From the cell containing the given text, extract its center point as (X, Y) coordinate. 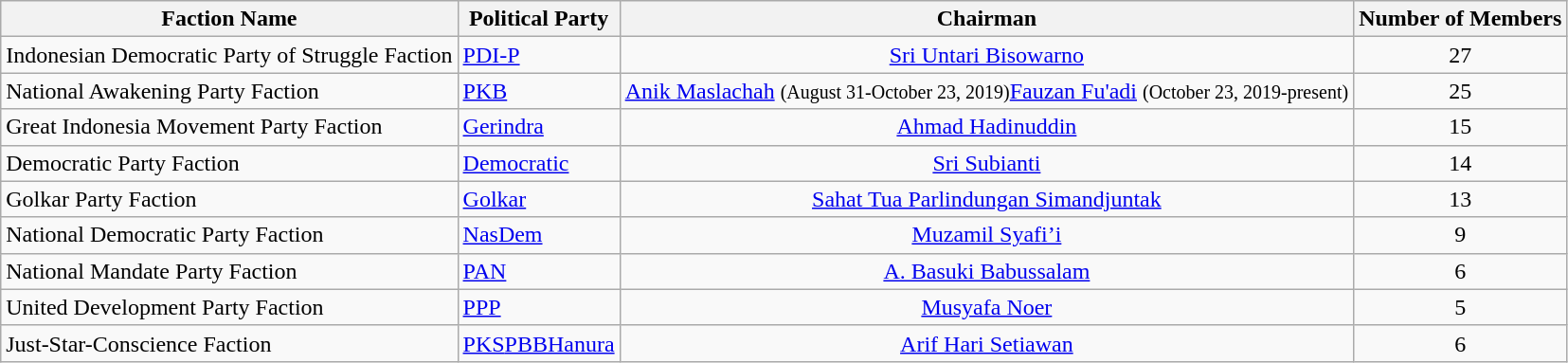
PPP (538, 307)
Sri Subianti (986, 163)
14 (1461, 163)
Golkar Party Faction (229, 199)
National Mandate Party Faction (229, 271)
Democratic (538, 163)
Democratic Party Faction (229, 163)
Muzamil Syafi’i (986, 235)
13 (1461, 199)
PKSPBBHanura (538, 343)
Faction Name (229, 19)
Gerindra (538, 127)
PAN (538, 271)
Just-Star-Conscience Faction (229, 343)
5 (1461, 307)
PKB (538, 91)
Golkar (538, 199)
Musyafa Noer (986, 307)
Sri Untari Bisowarno (986, 55)
Chairman (986, 19)
9 (1461, 235)
PDI-P (538, 55)
Political Party (538, 19)
Great Indonesia Movement Party Faction (229, 127)
Indonesian Democratic Party of Struggle Faction (229, 55)
Arif Hari Setiawan (986, 343)
Anik Maslachah (August 31-October 23, 2019)Fauzan Fu'adi (October 23, 2019-present) (986, 91)
National Awakening Party Faction (229, 91)
Ahmad Hadinuddin (986, 127)
United Development Party Faction (229, 307)
Number of Members (1461, 19)
15 (1461, 127)
Sahat Tua Parlindungan Simandjuntak (986, 199)
25 (1461, 91)
A. Basuki Babussalam (986, 271)
National Democratic Party Faction (229, 235)
NasDem (538, 235)
27 (1461, 55)
